Determine the (x, y) coordinate at the center of the cell enclosing the given text.  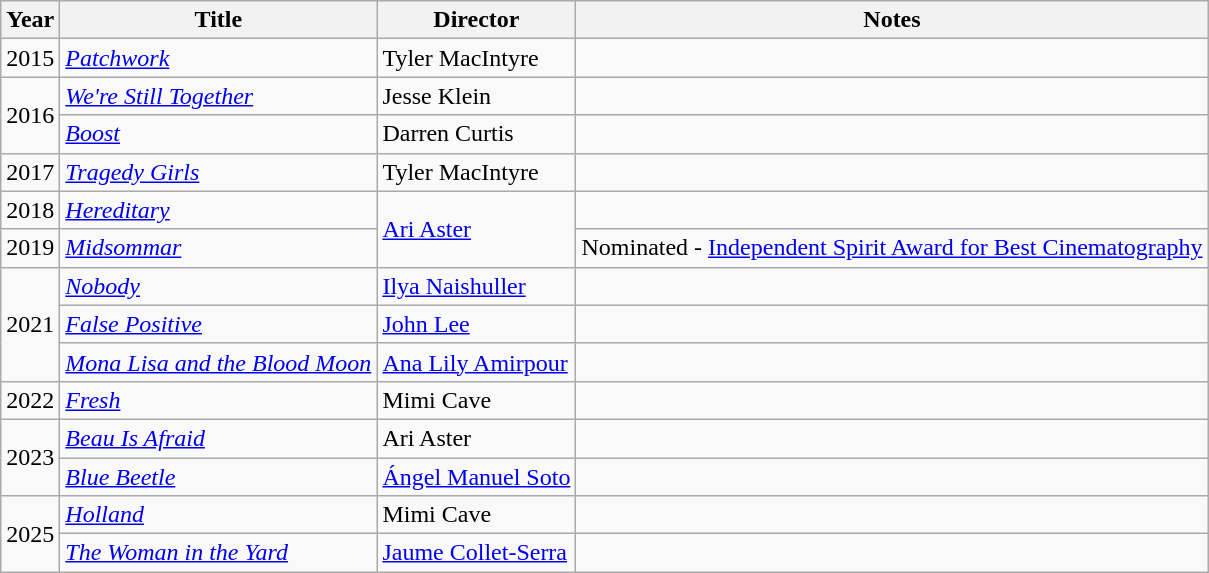
2021 (30, 324)
Ángel Manuel Soto (476, 477)
2016 (30, 115)
We're Still Together (218, 96)
John Lee (476, 324)
Ana Lily Amirpour (476, 362)
Notes (892, 20)
Hereditary (218, 210)
Midsommar (218, 248)
The Woman in the Yard (218, 553)
Tragedy Girls (218, 172)
Director (476, 20)
2017 (30, 172)
Nominated - Independent Spirit Award for Best Cinematography (892, 248)
Fresh (218, 400)
Darren Curtis (476, 134)
Ilya Naishuller (476, 286)
Beau Is Afraid (218, 438)
Mona Lisa and the Blood Moon (218, 362)
2019 (30, 248)
Nobody (218, 286)
Patchwork (218, 58)
2022 (30, 400)
Year (30, 20)
2015 (30, 58)
2025 (30, 534)
False Positive (218, 324)
Holland (218, 515)
Blue Beetle (218, 477)
2018 (30, 210)
Boost (218, 134)
Jaume Collet-Serra (476, 553)
Title (218, 20)
Jesse Klein (476, 96)
2023 (30, 457)
